Capture the cell that displays the provided text and extract its (X, Y) central coordinate. 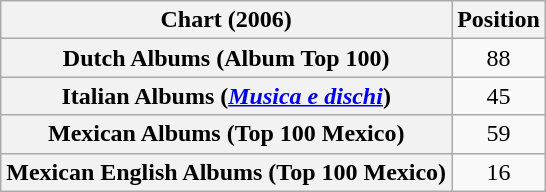
Chart (2006) (226, 20)
59 (499, 134)
Position (499, 20)
Dutch Albums (Album Top 100) (226, 58)
88 (499, 58)
16 (499, 172)
Mexican English Albums (Top 100 Mexico) (226, 172)
45 (499, 96)
Mexican Albums (Top 100 Mexico) (226, 134)
Italian Albums (Musica e dischi) (226, 96)
